From the cell containing the given text, extract its center point as [x, y] coordinate. 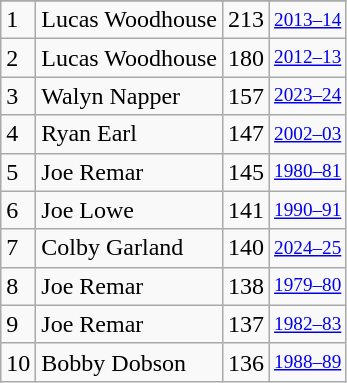
137 [246, 324]
2 [18, 58]
1982–83 [308, 324]
8 [18, 286]
2013–14 [308, 20]
1980–81 [308, 172]
Walyn Napper [130, 96]
2024–25 [308, 248]
2012–13 [308, 58]
9 [18, 324]
6 [18, 210]
Ryan Earl [130, 134]
Colby Garland [130, 248]
1990–91 [308, 210]
3 [18, 96]
2023–24 [308, 96]
141 [246, 210]
5 [18, 172]
4 [18, 134]
1 [18, 20]
136 [246, 362]
157 [246, 96]
213 [246, 20]
145 [246, 172]
1979–80 [308, 286]
180 [246, 58]
1988–89 [308, 362]
Joe Lowe [130, 210]
138 [246, 286]
7 [18, 248]
2002–03 [308, 134]
140 [246, 248]
147 [246, 134]
10 [18, 362]
Bobby Dobson [130, 362]
